Return (X, Y) of the center of cell containing provided text 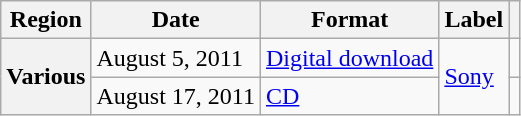
Region (46, 20)
Date (176, 20)
CD (349, 96)
August 5, 2011 (176, 58)
Digital download (349, 58)
August 17, 2011 (176, 96)
Sony (474, 77)
Label (474, 20)
Format (349, 20)
Various (46, 77)
